For the text-containing cell, return its midpoint in [X, Y] coordinate format. 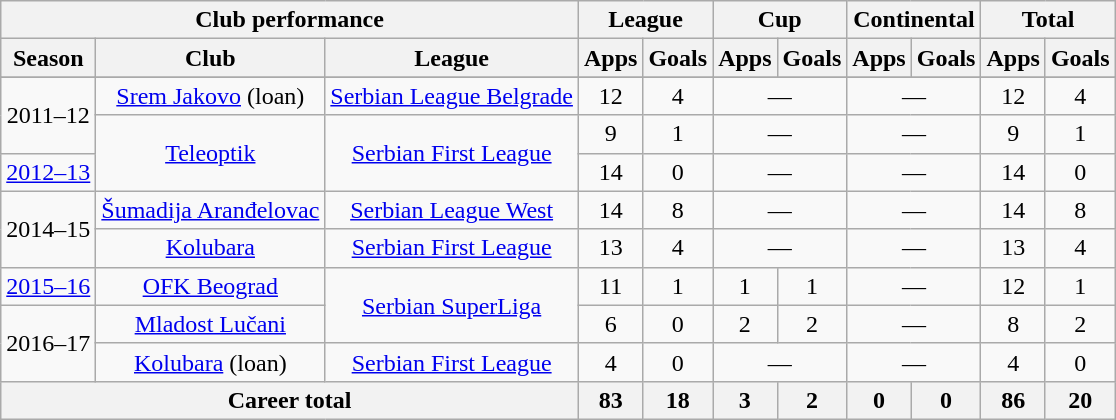
Total [1048, 20]
Continental [914, 20]
Kolubara (loan) [210, 362]
83 [610, 400]
Serbian League Belgrade [452, 96]
2012–13 [48, 172]
2015–16 [48, 286]
2011–12 [48, 115]
6 [610, 324]
Kolubara [210, 248]
Season [48, 58]
Srem Jakovo (loan) [210, 96]
20 [1080, 400]
Serbian SuperLiga [452, 305]
Šumadija Aranđelovac [210, 210]
Teleoptik [210, 153]
18 [678, 400]
3 [745, 400]
Cup [780, 20]
86 [1013, 400]
11 [610, 286]
Serbian League West [452, 210]
2014–15 [48, 229]
Club performance [290, 20]
Club [210, 58]
2016–17 [48, 343]
Career total [290, 400]
Mladost Lučani [210, 324]
OFK Beograd [210, 286]
